Identify which cell holds the provided text, then report its [X, Y] central coordinate. 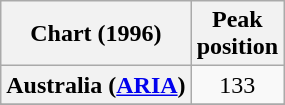
133 [237, 85]
Australia (ARIA) [96, 85]
Peakposition [237, 34]
Chart (1996) [96, 34]
